Return the (x, y) coordinate for the center point of the cell that contains the specified text.  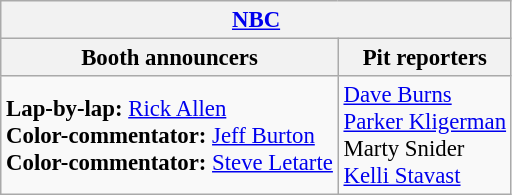
Booth announcers (170, 58)
Dave BurnsParker KligermanMarty SniderKelli Stavast (424, 136)
NBC (256, 20)
Pit reporters (424, 58)
Lap-by-lap: Rick AllenColor-commentator: Jeff BurtonColor-commentator: Steve Letarte (170, 136)
